Output the (X, Y) coordinate of the center of the cell containing the given text.  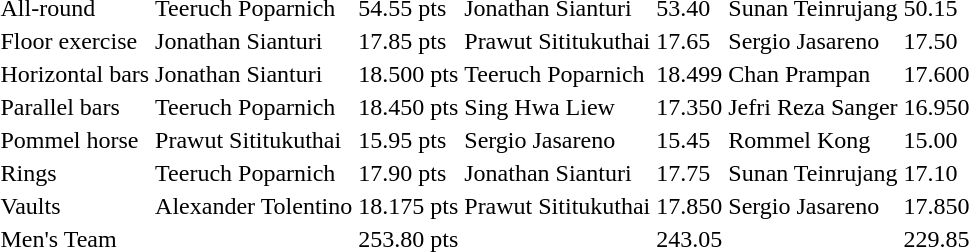
Rommel Kong (813, 140)
17.90 pts (408, 173)
18.499 (690, 74)
Alexander Tolentino (254, 206)
18.450 pts (408, 107)
Sing Hwa Liew (558, 107)
17.350 (690, 107)
15.95 pts (408, 140)
15.45 (690, 140)
Jefri Reza Sanger (813, 107)
18.500 pts (408, 74)
Chan Prampan (813, 74)
Sunan Teinrujang (813, 173)
17.65 (690, 41)
17.75 (690, 173)
17.850 (690, 206)
17.85 pts (408, 41)
18.175 pts (408, 206)
